Extract the (x, y) coordinate from the center of the cell holding the provided text.  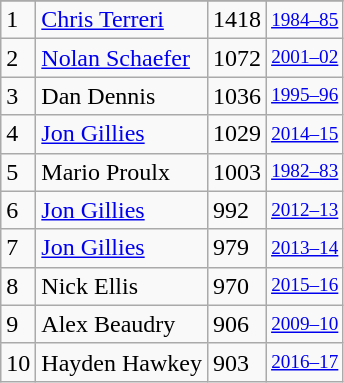
2013–14 (305, 248)
3 (18, 96)
979 (236, 248)
992 (236, 210)
Hayden Hawkey (122, 362)
1072 (236, 58)
10 (18, 362)
6 (18, 210)
1984–85 (305, 20)
1995–96 (305, 96)
1029 (236, 134)
8 (18, 286)
903 (236, 362)
Mario Proulx (122, 172)
1036 (236, 96)
4 (18, 134)
5 (18, 172)
9 (18, 324)
2 (18, 58)
1982–83 (305, 172)
970 (236, 286)
Alex Beaudry (122, 324)
2014–15 (305, 134)
2001–02 (305, 58)
Chris Terreri (122, 20)
Dan Dennis (122, 96)
1418 (236, 20)
1 (18, 20)
906 (236, 324)
1003 (236, 172)
2009–10 (305, 324)
2016–17 (305, 362)
Nick Ellis (122, 286)
2015–16 (305, 286)
2012–13 (305, 210)
Nolan Schaefer (122, 58)
7 (18, 248)
